Find where the given text appears and provide that cell's center as (x, y) coordinate. 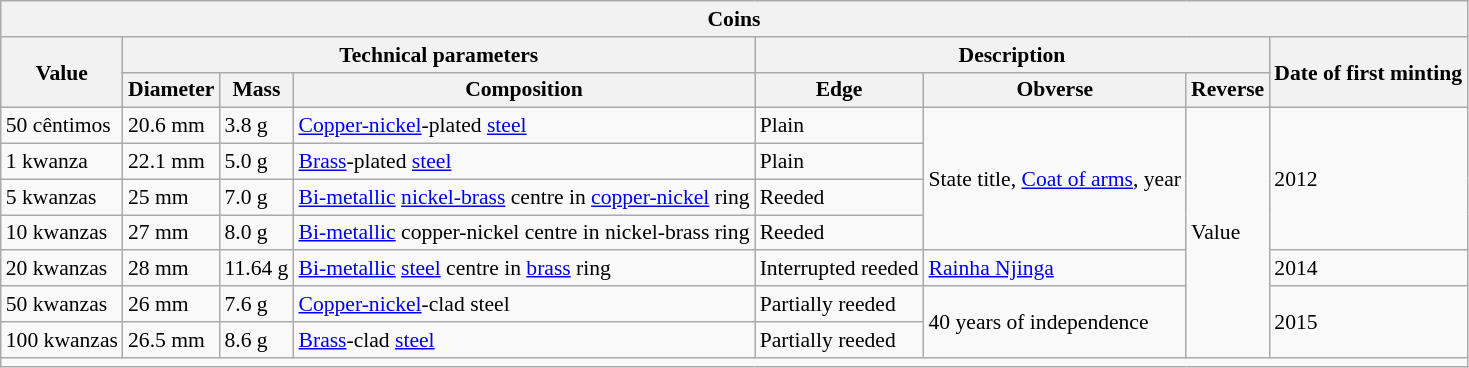
Rainha Njinga (1056, 269)
7.0 g (256, 197)
22.1 mm (171, 162)
Copper-nickel-plated steel (524, 126)
1 kwanza (62, 162)
Brass-plated steel (524, 162)
11.64 g (256, 269)
Technical parameters (439, 55)
28 mm (171, 269)
Description (1012, 55)
Interrupted reeded (840, 269)
2012 (1368, 179)
3.8 g (256, 126)
Copper-nickel-clad steel (524, 304)
2014 (1368, 269)
Obverse (1056, 90)
5.0 g (256, 162)
5 kwanzas (62, 197)
26 mm (171, 304)
Diameter (171, 90)
State title, Coat of arms, year (1056, 179)
20 kwanzas (62, 269)
50 cêntimos (62, 126)
50 kwanzas (62, 304)
Edge (840, 90)
Composition (524, 90)
8.0 g (256, 233)
Date of first minting (1368, 72)
Bi-metallic steel centre in brass ring (524, 269)
7.6 g (256, 304)
Reverse (1228, 90)
40 years of independence (1056, 322)
2015 (1368, 322)
Mass (256, 90)
26.5 mm (171, 340)
100 kwanzas (62, 340)
10 kwanzas (62, 233)
Bi-metallic nickel-brass centre in copper-nickel ring (524, 197)
Brass-clad steel (524, 340)
Bi-metallic copper-nickel centre in nickel-brass ring (524, 233)
25 mm (171, 197)
Coins (734, 19)
27 mm (171, 233)
20.6 mm (171, 126)
8.6 g (256, 340)
